Find where the given text appears and provide that cell's center as [x, y] coordinate. 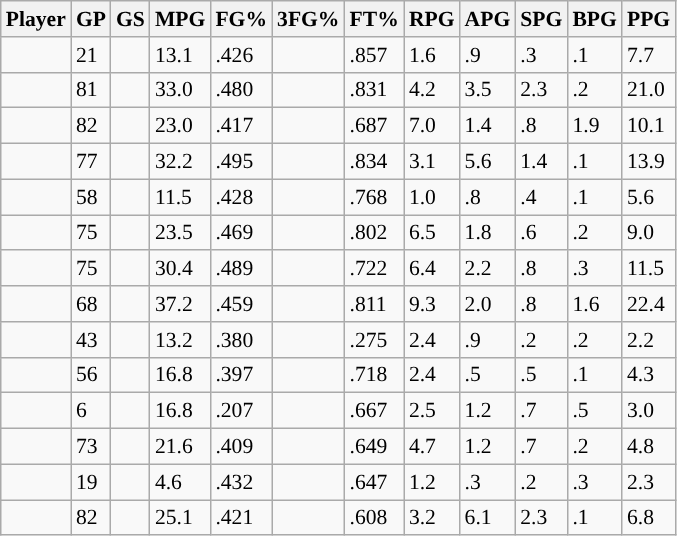
23.5 [180, 233]
.397 [241, 375]
.667 [374, 411]
.495 [241, 162]
56 [91, 375]
19 [91, 482]
.409 [241, 447]
.459 [241, 304]
.687 [374, 126]
Player [36, 19]
FG% [241, 19]
3.0 [648, 411]
3.2 [432, 518]
13.9 [648, 162]
SPG [541, 19]
68 [91, 304]
10.1 [648, 126]
.718 [374, 375]
APG [488, 19]
37.2 [180, 304]
6.4 [432, 269]
22.4 [648, 304]
.489 [241, 269]
21.6 [180, 447]
6.1 [488, 518]
6 [91, 411]
.768 [374, 197]
.207 [241, 411]
9.3 [432, 304]
1.0 [432, 197]
77 [91, 162]
6.8 [648, 518]
.722 [374, 269]
58 [91, 197]
4.2 [432, 90]
.432 [241, 482]
21.0 [648, 90]
1.8 [488, 233]
4.6 [180, 482]
.428 [241, 197]
.811 [374, 304]
4.3 [648, 375]
13.1 [180, 55]
.834 [374, 162]
.417 [241, 126]
43 [91, 340]
.275 [374, 340]
PPG [648, 19]
32.2 [180, 162]
.649 [374, 447]
RPG [432, 19]
7.0 [432, 126]
.4 [541, 197]
.421 [241, 518]
.857 [374, 55]
.831 [374, 90]
3.1 [432, 162]
.608 [374, 518]
.469 [241, 233]
4.8 [648, 447]
9.0 [648, 233]
7.7 [648, 55]
21 [91, 55]
1.9 [594, 126]
.426 [241, 55]
6.5 [432, 233]
.380 [241, 340]
4.7 [432, 447]
.647 [374, 482]
.802 [374, 233]
FT% [374, 19]
MPG [180, 19]
30.4 [180, 269]
25.1 [180, 518]
73 [91, 447]
81 [91, 90]
.6 [541, 233]
3FG% [308, 19]
23.0 [180, 126]
33.0 [180, 90]
2.5 [432, 411]
BPG [594, 19]
GP [91, 19]
13.2 [180, 340]
.480 [241, 90]
3.5 [488, 90]
GS [130, 19]
2.0 [488, 304]
